Provide the (x, y) coordinate of the cell's center where the given text is located.  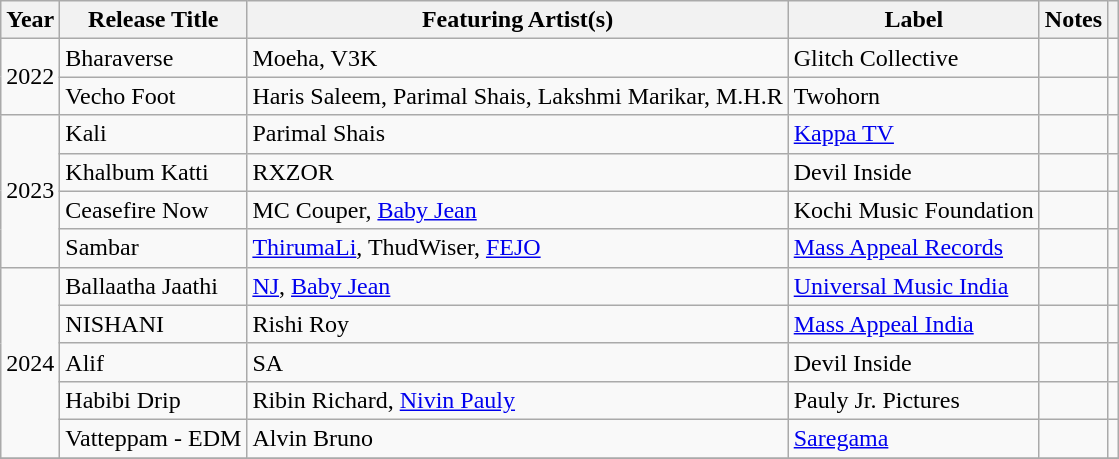
Parimal Shais (518, 134)
NJ, Baby Jean (518, 286)
ThirumaLi, ThudWiser, FEJO (518, 248)
Rishi Roy (518, 324)
Pauly Jr. Pictures (914, 400)
Kochi Music Foundation (914, 210)
Ribin Richard, Nivin Pauly (518, 400)
Mass Appeal India (914, 324)
Alvin Bruno (518, 438)
Twohorn (914, 96)
Ceasefire Now (154, 210)
Saregama (914, 438)
Label (914, 20)
Alif (154, 362)
NISHANI (154, 324)
Bharaverse (154, 58)
Mass Appeal Records (914, 248)
Haris Saleem, Parimal Shais, Lakshmi Marikar, M.H.R (518, 96)
Kali (154, 134)
Ballaatha Jaathi (154, 286)
Featuring Artist(s) (518, 20)
Notes (1073, 20)
Release Title (154, 20)
Vecho Foot (154, 96)
Habibi Drip (154, 400)
Kappa TV (914, 134)
Moeha, V3K (518, 58)
Glitch Collective (914, 58)
2022 (30, 77)
Vatteppam - EDM (154, 438)
Sambar (154, 248)
Year (30, 20)
Universal Music India (914, 286)
2023 (30, 191)
Khalbum Katti (154, 172)
2024 (30, 362)
RXZOR (518, 172)
SA (518, 362)
MC Couper, Baby Jean (518, 210)
